From the cell containing the given text, extract its center point as [x, y] coordinate. 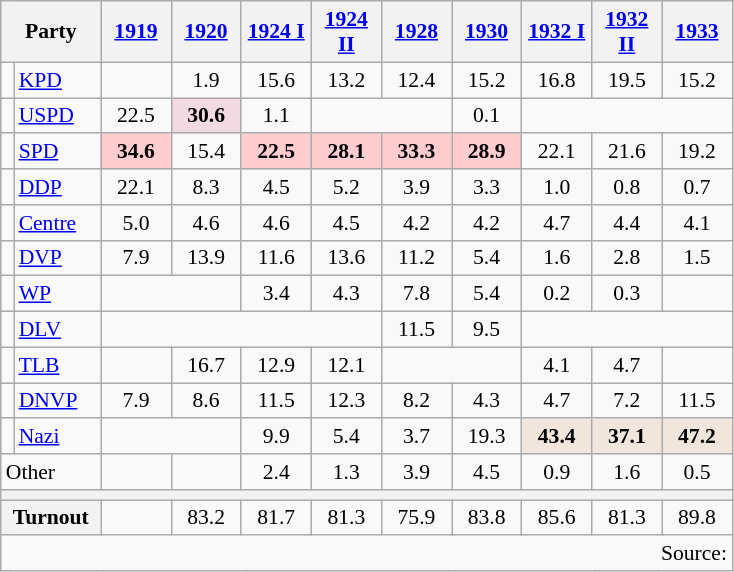
28.1 [346, 152]
1.1 [276, 116]
3.7 [416, 437]
KPD [58, 80]
7.2 [627, 401]
1933 [697, 32]
83.8 [487, 518]
WP [58, 294]
8.2 [416, 401]
USPD [58, 116]
83.2 [206, 518]
43.4 [557, 437]
33.3 [416, 152]
Party [51, 32]
1920 [206, 32]
1924 I [276, 32]
1.5 [697, 258]
15.4 [206, 152]
1919 [136, 32]
Other [51, 472]
13.2 [346, 80]
Centre [58, 223]
DLV [58, 330]
1932 I [557, 32]
0.8 [627, 187]
30.6 [206, 116]
2.4 [276, 472]
1.9 [206, 80]
1.3 [346, 472]
DDP [58, 187]
37.1 [627, 437]
12.1 [346, 365]
19.3 [487, 437]
9.9 [276, 437]
DNVP [58, 401]
9.5 [487, 330]
2.8 [627, 258]
7.8 [416, 294]
TLB [58, 365]
1932 II [627, 32]
3.4 [276, 294]
15.6 [276, 80]
81.7 [276, 518]
34.6 [136, 152]
Turnout [51, 518]
8.3 [206, 187]
13.6 [346, 258]
5.0 [136, 223]
Source: [366, 554]
1930 [487, 32]
12.3 [346, 401]
0.7 [697, 187]
DVP [58, 258]
0.1 [487, 116]
12.9 [276, 365]
28.9 [487, 152]
0.2 [557, 294]
13.9 [206, 258]
8.6 [206, 401]
0.5 [697, 472]
3.3 [487, 187]
21.6 [627, 152]
1.0 [557, 187]
4.4 [627, 223]
47.2 [697, 437]
19.2 [697, 152]
16.7 [206, 365]
0.9 [557, 472]
SPD [58, 152]
0.3 [627, 294]
85.6 [557, 518]
11.2 [416, 258]
19.5 [627, 80]
89.8 [697, 518]
1924 II [346, 32]
5.2 [346, 187]
1928 [416, 32]
75.9 [416, 518]
16.8 [557, 80]
11.6 [276, 258]
12.4 [416, 80]
Nazi [58, 437]
